Find where the given text appears and provide that cell's center as (x, y) coordinate. 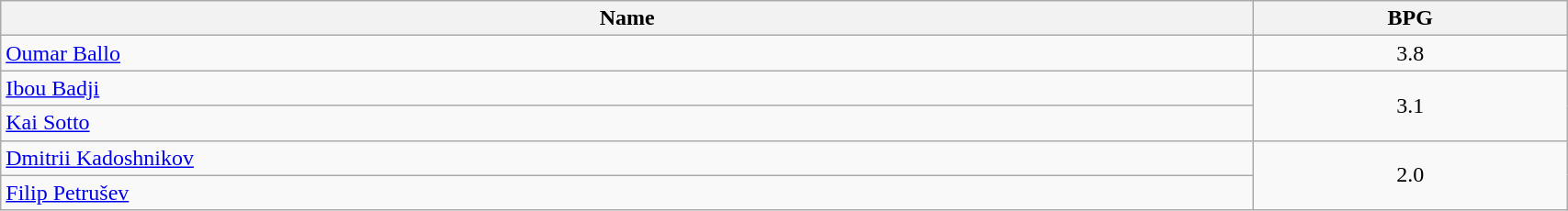
Oumar Ballo (627, 53)
BPG (1411, 18)
Filip Petrušev (627, 193)
Kai Sotto (627, 123)
Name (627, 18)
Ibou Badji (627, 88)
2.0 (1411, 175)
3.8 (1411, 53)
3.1 (1411, 105)
Dmitrii Kadoshnikov (627, 158)
